Determine the [X, Y] coordinate at the center of the cell enclosing the given text.  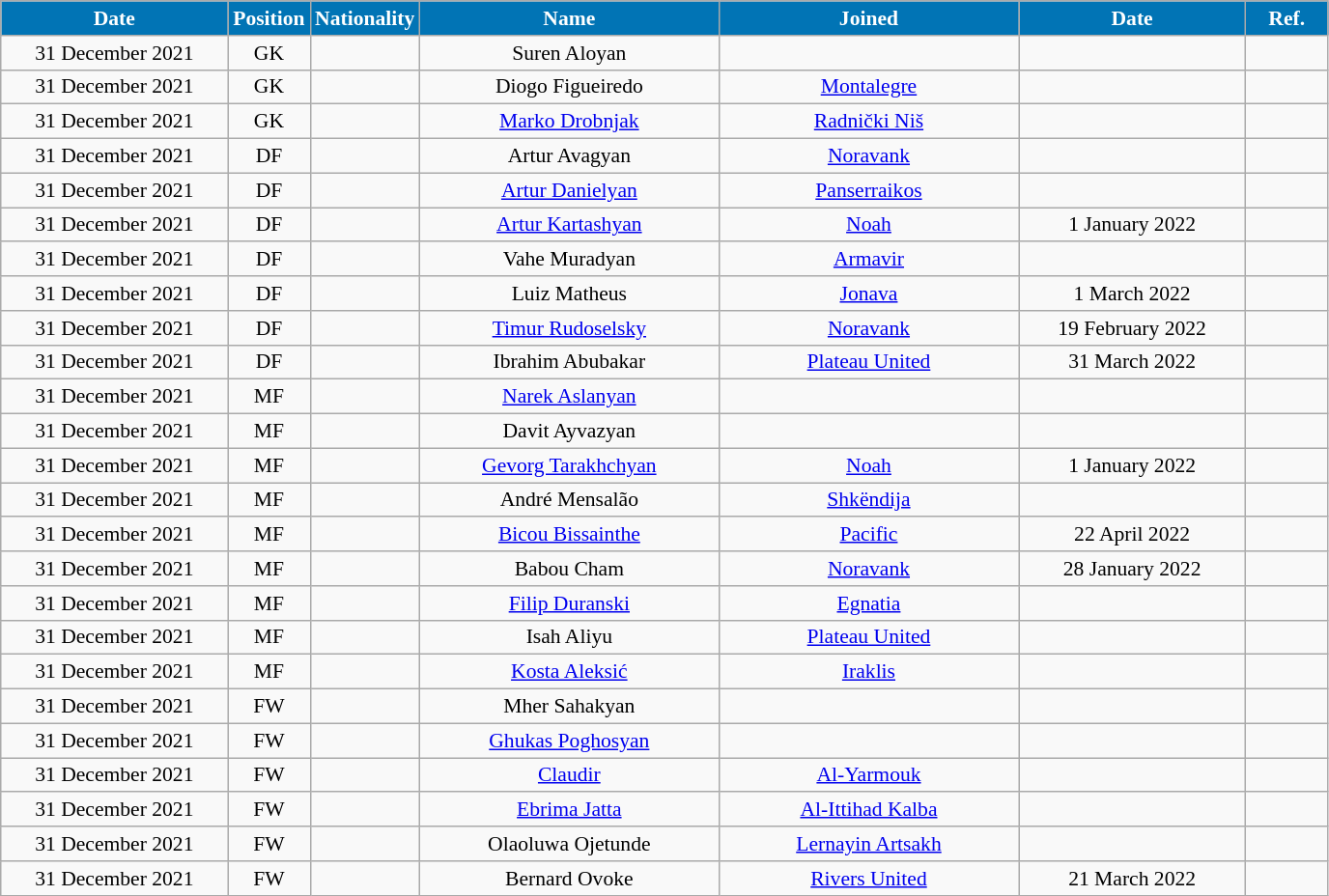
André Mensalão [569, 500]
19 February 2022 [1132, 328]
Luiz Matheus [569, 294]
Al-Ittihad Kalba [868, 810]
Olaoluwa Ojetunde [569, 844]
Davit Ayvazyan [569, 432]
Radnički Niš [868, 122]
Bernard Ovoke [569, 879]
Ghukas Poghosyan [569, 741]
Artur Kartashyan [569, 225]
Iraklis [868, 672]
1 March 2022 [1132, 294]
Timur Rudoselsky [569, 328]
Lernayin Artsakh [868, 844]
Marko Drobnjak [569, 122]
Ebrima Jatta [569, 810]
Name [569, 18]
22 April 2022 [1132, 535]
Al-Yarmouk [868, 775]
Panserraikos [868, 190]
Narek Aslanyan [569, 397]
Artur Avagyan [569, 156]
Kosta Aleksić [569, 672]
Armavir [868, 260]
Artur Danielyan [569, 190]
Ref. [1287, 18]
Pacific [868, 535]
Mher Sahakyan [569, 707]
Isah Aliyu [569, 637]
Rivers United [868, 879]
Diogo Figueiredo [569, 87]
Bicou Bissainthe [569, 535]
Vahe Muradyan [569, 260]
Claudir [569, 775]
Egnatia [868, 603]
Gevorg Tarakhchyan [569, 465]
Ibrahim Abubakar [569, 362]
Nationality [365, 18]
Jonava [868, 294]
Shkëndija [868, 500]
28 January 2022 [1132, 569]
Position [269, 18]
21 March 2022 [1132, 879]
Joined [868, 18]
Montalegre [868, 87]
Suren Aloyan [569, 53]
31 March 2022 [1132, 362]
Filip Duranski [569, 603]
Babou Cham [569, 569]
